Return [X, Y] of the center of cell containing provided text 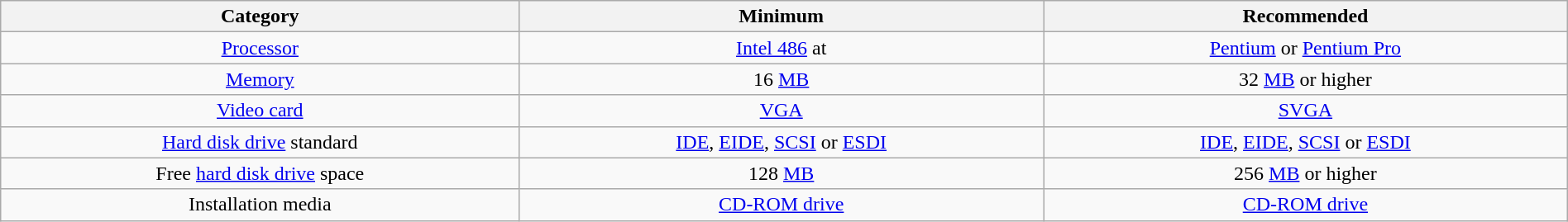
Minimum [782, 17]
128 MB [782, 173]
Processor [260, 48]
Recommended [1306, 17]
16 MB [782, 79]
SVGA [1306, 111]
Video card [260, 111]
Category [260, 17]
32 MB or higher [1306, 79]
256 MB or higher [1306, 173]
Installation media [260, 205]
Intel 486 at [782, 48]
VGA [782, 111]
Free hard disk drive space [260, 173]
Hard disk drive standard [260, 142]
Pentium or Pentium Pro [1306, 48]
Memory [260, 79]
